Extract the (x, y) coordinate from the center of the cell holding the provided text.  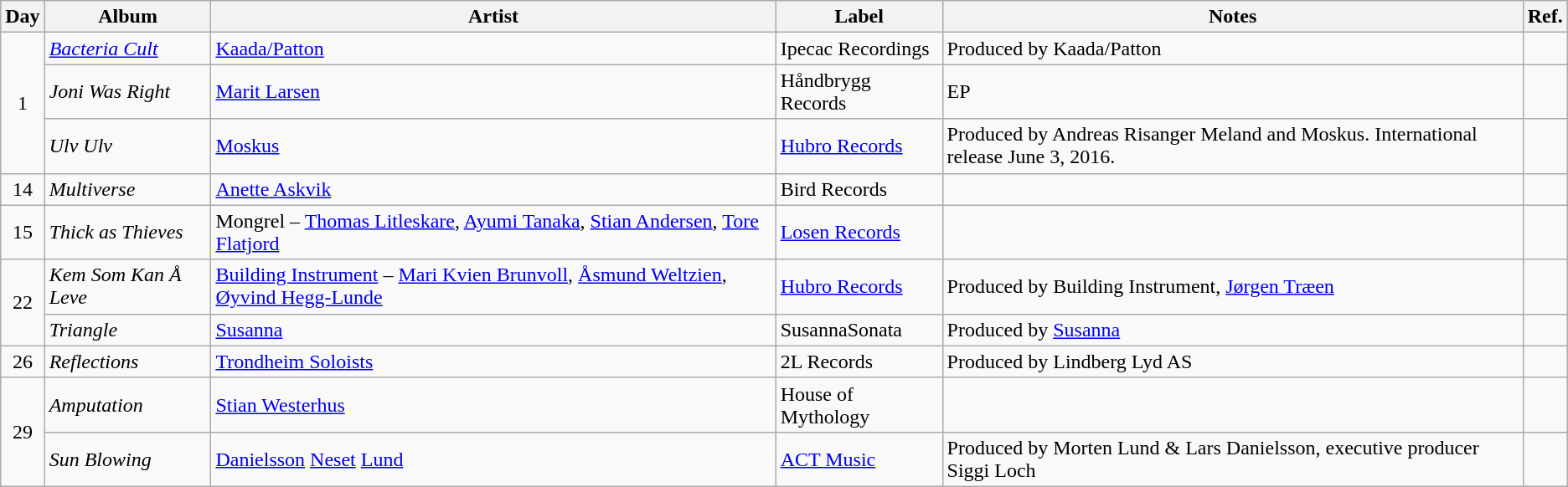
Mongrel – Thomas Litleskare, Ayumi Tanaka, Stian Andersen, Tore Flatjord (493, 233)
Produced by Morten Lund & Lars Danielsson, executive producer Siggi Loch (1233, 459)
Reflections (127, 361)
Kaada/Patton (493, 49)
Bird Records (859, 189)
Susanna (493, 330)
Produced by Building Instrument, Jørgen Træen (1233, 286)
Notes (1233, 17)
Joni Was Right (127, 92)
22 (23, 303)
Losen Records (859, 233)
Artist (493, 17)
Produced by Susanna (1233, 330)
Danielsson Neset Lund (493, 459)
14 (23, 189)
Amputation (127, 405)
2L Records (859, 361)
EP (1233, 92)
Kem Som Kan Å Leve (127, 286)
26 (23, 361)
Ref. (1545, 17)
Ipecac Recordings (859, 49)
Produced by Lindberg Lyd AS (1233, 361)
SusannaSonata (859, 330)
29 (23, 432)
Produced by Kaada/Patton (1233, 49)
Thick as Thieves (127, 233)
House of Mythology (859, 405)
Multiverse (127, 189)
Bacteria Cult (127, 49)
Sun Blowing (127, 459)
Produced by Andreas Risanger Meland and Moskus. International release June 3, 2016. (1233, 146)
Building Instrument – Mari Kvien Brunvoll, Åsmund Weltzien, Øyvind Hegg-Lunde (493, 286)
Label (859, 17)
ACT Music (859, 459)
Day (23, 17)
Stian Westerhus (493, 405)
Ulv Ulv (127, 146)
Håndbrygg Records (859, 92)
Trondheim Soloists (493, 361)
15 (23, 233)
Album (127, 17)
Moskus (493, 146)
Anette Askvik (493, 189)
Marit Larsen (493, 92)
Triangle (127, 330)
1 (23, 103)
